Return [x, y] of the center of cell containing provided text 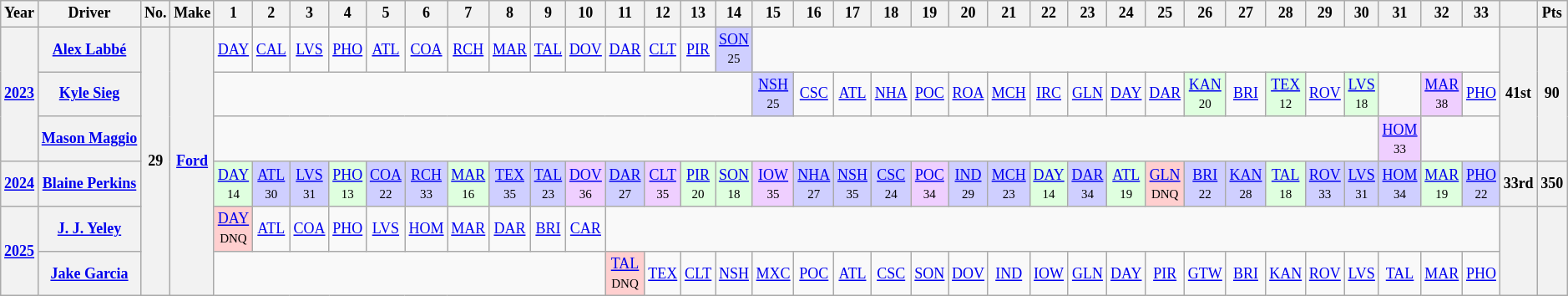
IND29 [969, 184]
2024 [20, 184]
MAR16 [468, 184]
CSC24 [891, 184]
HOM33 [1399, 139]
Ford [192, 161]
DAR27 [625, 184]
RCH33 [426, 184]
TEX35 [510, 184]
4 [347, 13]
12 [663, 13]
GLNDNQ [1166, 184]
MXC [773, 273]
10 [586, 13]
LVS18 [1361, 94]
27 [1246, 13]
DAYDNQ [233, 229]
SON25 [735, 49]
13 [698, 13]
Blaine Perkins [89, 184]
14 [735, 13]
Kyle Sieg [89, 94]
ATL30 [271, 184]
1 [233, 13]
PHO22 [1481, 184]
SON [930, 273]
TEX [663, 273]
28 [1286, 13]
GTW [1205, 273]
CLT35 [663, 184]
Driver [89, 13]
18 [891, 13]
DAR34 [1087, 184]
KAN28 [1246, 184]
ATL19 [1126, 184]
21 [1009, 13]
HOM [426, 229]
Jake Garcia [89, 273]
NSH [735, 273]
MCH [1009, 94]
KAN [1286, 273]
DOV36 [586, 184]
IND [1009, 273]
ROV33 [1324, 184]
PHO13 [347, 184]
POC34 [930, 184]
26 [1205, 13]
Year [20, 13]
No. [155, 13]
IOW [1049, 273]
8 [510, 13]
20 [969, 13]
11 [625, 13]
9 [548, 13]
350 [1552, 184]
SON18 [735, 184]
24 [1126, 13]
HOM34 [1399, 184]
7 [468, 13]
25 [1166, 13]
22 [1049, 13]
IOW35 [773, 184]
Make [192, 13]
23 [1087, 13]
3 [309, 13]
COA22 [386, 184]
KAN20 [1205, 94]
NHA [891, 94]
J. J. Yeley [89, 229]
16 [814, 13]
CAL [271, 49]
5 [386, 13]
33rd [1518, 184]
MAR38 [1442, 94]
19 [930, 13]
6 [426, 13]
2025 [20, 251]
PIR20 [698, 184]
NSH25 [773, 94]
ROA [969, 94]
MAR19 [1442, 184]
33 [1481, 13]
31 [1399, 13]
Mason Maggio [89, 139]
Alex Labbé [89, 49]
90 [1552, 94]
32 [1442, 13]
Pts [1552, 13]
TEX12 [1286, 94]
TALDNQ [625, 273]
15 [773, 13]
IRC [1049, 94]
CAR [586, 229]
BRI22 [1205, 184]
17 [853, 13]
41st [1518, 94]
RCH [468, 49]
2023 [20, 94]
NSH35 [853, 184]
MCH23 [1009, 184]
2 [271, 13]
TAL18 [1286, 184]
NHA27 [814, 184]
TAL23 [548, 184]
30 [1361, 13]
